Locate the cell with the specified text and output its [X, Y] center coordinate. 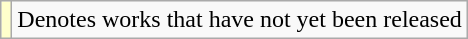
Denotes works that have not yet been released [240, 20]
